Determine the (x, y) coordinate at the center of the cell enclosing the given text.  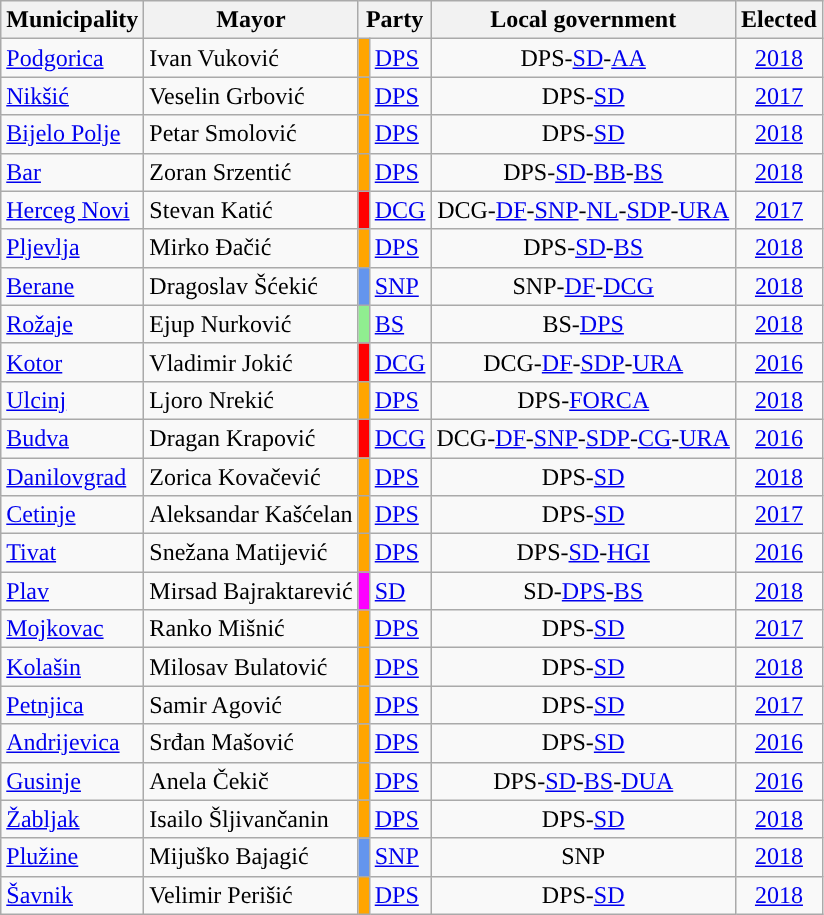
SD (400, 591)
Municipality (72, 20)
DCG-DF-SNP-SDP-CG-URA (583, 438)
Bar (72, 172)
Mayor (251, 20)
Budva (72, 438)
Mijuško Bajagić (251, 857)
Velimir Perišić (251, 895)
Snežana Matijević (251, 553)
Veselin Grbović (251, 96)
DCG-DF-SNP-NL-SDP-URA (583, 210)
Cetinje (72, 515)
Stevan Katić (251, 210)
Ranko Mišnić (251, 629)
SNP-DF-DCG (583, 286)
Berane (72, 286)
BS-DPS (583, 324)
DPS-SD-HGI (583, 553)
Party (394, 20)
Dragan Krapović (251, 438)
Podgorica (72, 58)
Pljevlja (72, 248)
Bijelo Polje (72, 134)
Nikšić (72, 96)
Tivat (72, 553)
Isailo Šljivančanin (251, 819)
DPS-SD-BS (583, 248)
Elected (778, 20)
Rožaje (72, 324)
BS (400, 324)
Ejup Nurković (251, 324)
Zoran Srzentić (251, 172)
DPS-SD-BS-DUA (583, 781)
Kotor (72, 362)
DPS-SD-AA (583, 58)
Mojkovac (72, 629)
Mirsad Bajraktarević (251, 591)
Ivan Vuković (251, 58)
Petnjica (72, 705)
Aleksandar Kašćelan (251, 515)
Dragoslav Šćekić (251, 286)
Plužine (72, 857)
Gusinje (72, 781)
DCG-DF-SDP-URA (583, 362)
DPS-SD-BB-BS (583, 172)
Anela Čekič (251, 781)
Ulcinj (72, 400)
SD-DPS-BS (583, 591)
Šavnik (72, 895)
Herceg Novi (72, 210)
Vladimir Jokić (251, 362)
Mirko Đačić (251, 248)
Samir Agović (251, 705)
DPS-FORCA (583, 400)
Kolašin (72, 667)
Milosav Bulatović (251, 667)
Zorica Kovačević (251, 477)
Andrijevica (72, 743)
Local government (583, 20)
Danilovgrad (72, 477)
Žabljak (72, 819)
Srđan Mašović (251, 743)
Petar Smolović (251, 134)
Ljoro Nrekić (251, 400)
Plav (72, 591)
